Determine the [x, y] coordinate at the center of the cell enclosing the given text.  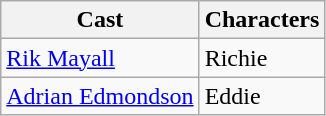
Richie [262, 58]
Rik Mayall [100, 58]
Characters [262, 20]
Cast [100, 20]
Adrian Edmondson [100, 96]
Eddie [262, 96]
